Locate the cell with the specified text and output its [X, Y] center coordinate. 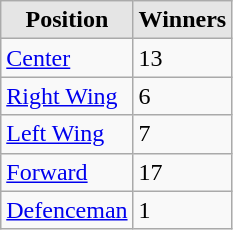
Defenceman [67, 210]
1 [182, 210]
17 [182, 172]
6 [182, 96]
Forward [67, 172]
Winners [182, 20]
Center [67, 58]
Right Wing [67, 96]
7 [182, 134]
Position [67, 20]
13 [182, 58]
Left Wing [67, 134]
